Return the [X, Y] coordinate for the center point of the cell that contains the specified text.  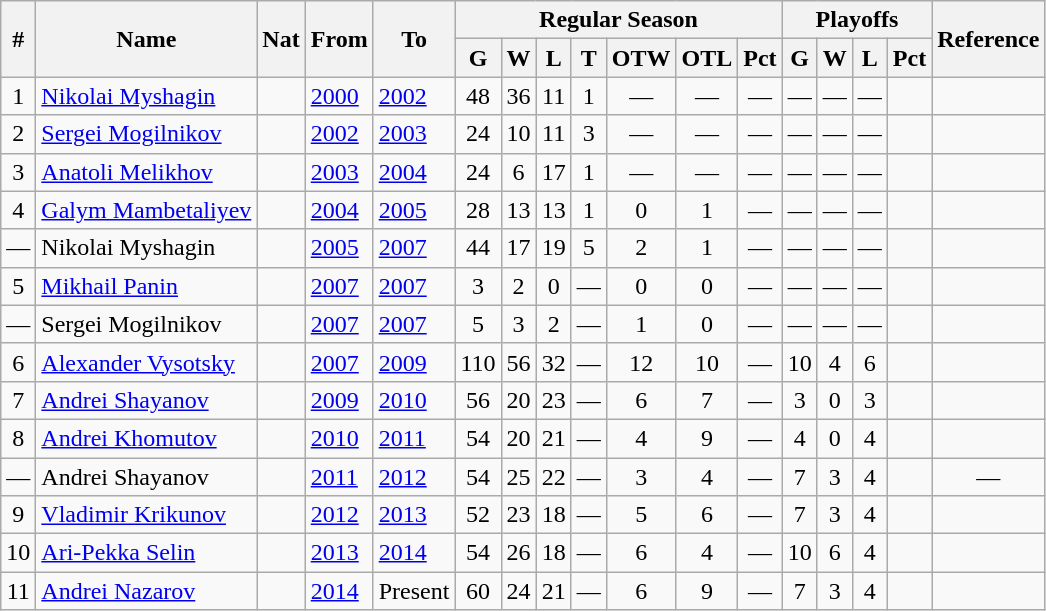
Galym Mambetaliyev [146, 210]
Andrei Nazarov [146, 591]
19 [554, 248]
28 [478, 210]
OTL [707, 58]
Reference [988, 39]
48 [478, 96]
Nat [281, 39]
# [18, 39]
Name [146, 39]
OTW [641, 58]
To [414, 39]
25 [518, 477]
Playoffs [857, 20]
Alexander Vysotsky [146, 362]
26 [518, 553]
Present [414, 591]
Ari-Pekka Selin [146, 553]
60 [478, 591]
T [588, 58]
Andrei Khomutov [146, 438]
Vladimir Krikunov [146, 515]
8 [18, 438]
Anatoli Melikhov [146, 172]
Mikhail Panin [146, 286]
Regular Season [618, 20]
12 [641, 362]
110 [478, 362]
From [339, 39]
2000 [339, 96]
36 [518, 96]
22 [554, 477]
32 [554, 362]
44 [478, 248]
52 [478, 515]
